Determine the [X, Y] coordinate at the center of the cell enclosing the given text.  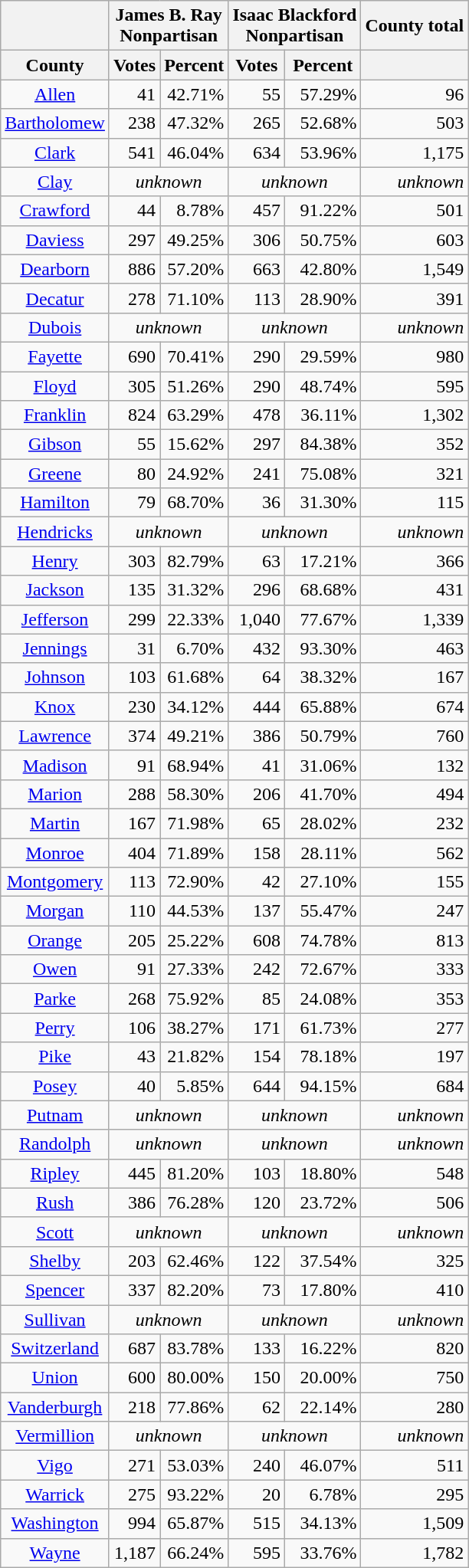
197 [415, 1057]
674 [415, 707]
Rush [55, 1202]
72.90% [195, 882]
106 [134, 1028]
58.30% [195, 794]
52.68% [323, 123]
47.32% [195, 123]
68.68% [323, 590]
Gibson [55, 444]
42.71% [195, 94]
457 [257, 211]
79 [134, 503]
Martin [55, 823]
Scott [55, 1232]
Vermillion [55, 1436]
91.22% [323, 211]
31.32% [195, 590]
84.38% [323, 444]
Shelby [55, 1261]
Johnson [55, 677]
247 [415, 911]
203 [134, 1261]
Dearborn [55, 269]
38.27% [195, 1028]
813 [415, 940]
62 [257, 1407]
74.78% [323, 940]
1,302 [415, 415]
21.82% [195, 1057]
41.70% [323, 794]
28.11% [323, 853]
515 [257, 1524]
218 [134, 1407]
6.70% [195, 648]
463 [415, 648]
Clay [55, 182]
77.86% [195, 1407]
81.20% [195, 1173]
Allen [55, 94]
501 [415, 211]
431 [415, 590]
265 [257, 123]
Warrick [55, 1494]
824 [134, 415]
135 [134, 590]
Hamilton [55, 503]
82.20% [195, 1290]
506 [415, 1202]
Clark [55, 153]
22.33% [195, 619]
760 [415, 736]
71.89% [195, 853]
16.22% [323, 1349]
75.92% [195, 999]
Washington [55, 1524]
53.96% [323, 153]
33.76% [323, 1553]
391 [415, 298]
280 [415, 1407]
511 [415, 1465]
18.80% [323, 1173]
158 [257, 853]
1,175 [415, 153]
50.75% [323, 240]
Pike [55, 1057]
25.22% [195, 940]
Hendricks [55, 532]
51.26% [195, 385]
120 [257, 1202]
541 [134, 153]
75.08% [323, 474]
8.78% [195, 211]
353 [415, 999]
Jennings [55, 648]
40 [134, 1086]
Monroe [55, 853]
337 [134, 1290]
64 [257, 677]
1,509 [415, 1524]
49.21% [195, 736]
478 [257, 415]
22.14% [323, 1407]
Vigo [55, 1465]
48.74% [323, 385]
299 [134, 619]
634 [257, 153]
325 [415, 1261]
23.72% [323, 1202]
275 [134, 1494]
1,549 [415, 269]
886 [134, 269]
268 [134, 999]
Posey [55, 1086]
230 [134, 707]
404 [134, 853]
Sullivan [55, 1319]
72.67% [323, 969]
132 [415, 765]
94.15% [323, 1086]
68.70% [195, 503]
1,187 [134, 1553]
31 [134, 648]
994 [134, 1524]
562 [415, 853]
Decatur [55, 298]
603 [415, 240]
80 [134, 474]
608 [257, 940]
43 [134, 1057]
34.12% [195, 707]
36.11% [323, 415]
133 [257, 1349]
238 [134, 123]
663 [257, 269]
50.79% [323, 736]
28.02% [323, 823]
44 [134, 211]
Ripley [55, 1173]
206 [257, 794]
271 [134, 1465]
31.06% [323, 765]
115 [415, 503]
Perry [55, 1028]
65 [257, 823]
122 [257, 1261]
432 [257, 648]
34.13% [323, 1524]
6.78% [323, 1494]
288 [134, 794]
Randolph [55, 1144]
77.67% [323, 619]
29.59% [323, 356]
46.04% [195, 153]
82.79% [195, 561]
155 [415, 882]
321 [415, 474]
548 [415, 1173]
5.85% [195, 1086]
37.54% [323, 1261]
80.00% [195, 1378]
Greene [55, 474]
Morgan [55, 911]
Isaac BlackfordNonpartisan [294, 26]
53.03% [195, 1465]
66.24% [195, 1553]
Switzerland [55, 1349]
503 [415, 123]
61.73% [323, 1028]
76.28% [195, 1202]
374 [134, 736]
295 [415, 1494]
73 [257, 1290]
44.53% [195, 911]
65.88% [323, 707]
333 [415, 969]
1,782 [415, 1553]
Union [55, 1378]
137 [257, 911]
Franklin [55, 415]
65.87% [195, 1524]
24.08% [323, 999]
444 [257, 707]
303 [134, 561]
96 [415, 94]
55.47% [323, 911]
63 [257, 561]
62.46% [195, 1261]
County total [415, 26]
36 [257, 503]
240 [257, 1465]
Jefferson [55, 619]
93.30% [323, 648]
1,040 [257, 619]
County [55, 65]
15.62% [195, 444]
750 [415, 1378]
Montgomery [55, 882]
600 [134, 1378]
980 [415, 356]
70.41% [195, 356]
296 [257, 590]
Orange [55, 940]
150 [257, 1378]
Vanderburgh [55, 1407]
Madison [55, 765]
63.29% [195, 415]
Putnam [55, 1115]
Fayette [55, 356]
690 [134, 356]
38.32% [323, 677]
46.07% [323, 1465]
27.10% [323, 882]
20.00% [323, 1378]
Wayne [55, 1553]
242 [257, 969]
57.29% [323, 94]
Daviess [55, 240]
684 [415, 1086]
352 [415, 444]
Spencer [55, 1290]
Jackson [55, 590]
Bartholomew [55, 123]
Knox [55, 707]
28.90% [323, 298]
Parke [55, 999]
27.33% [195, 969]
306 [257, 240]
61.68% [195, 677]
445 [134, 1173]
42 [257, 882]
78.18% [323, 1057]
366 [415, 561]
20 [257, 1494]
Lawrence [55, 736]
68.94% [195, 765]
93.22% [195, 1494]
57.20% [195, 269]
Marion [55, 794]
241 [257, 474]
24.92% [195, 474]
171 [257, 1028]
49.25% [195, 240]
110 [134, 911]
205 [134, 940]
85 [257, 999]
Dubois [55, 327]
1,339 [415, 619]
277 [415, 1028]
Crawford [55, 211]
71.98% [195, 823]
James B. RayNonpartisan [169, 26]
687 [134, 1349]
71.10% [195, 298]
494 [415, 794]
83.78% [195, 1349]
31.30% [323, 503]
305 [134, 385]
644 [257, 1086]
Floyd [55, 385]
17.21% [323, 561]
410 [415, 1290]
17.80% [323, 1290]
278 [134, 298]
154 [257, 1057]
Owen [55, 969]
Henry [55, 561]
820 [415, 1349]
42.80% [323, 269]
232 [415, 823]
